Pinpoint the cell where the given text exists, returning its (X, Y) midpoint coordinate. 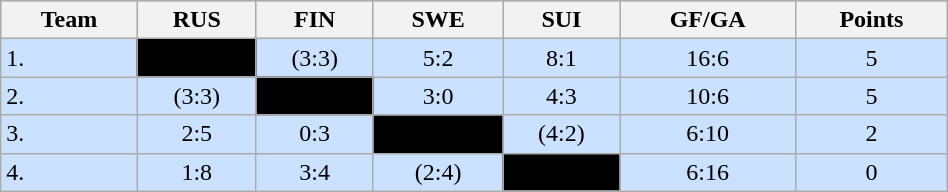
Team (69, 20)
3. (69, 134)
1:8 (196, 172)
10:6 (708, 96)
0 (872, 172)
4:3 (562, 96)
(4:2) (562, 134)
8:1 (562, 58)
2 (872, 134)
1. (69, 58)
(2:4) (438, 172)
6:16 (708, 172)
0:3 (314, 134)
FIN (314, 20)
2:5 (196, 134)
6:10 (708, 134)
16:6 (708, 58)
Points (872, 20)
4. (69, 172)
3:4 (314, 172)
3:0 (438, 96)
GF/GA (708, 20)
SWE (438, 20)
SUI (562, 20)
RUS (196, 20)
5:2 (438, 58)
2. (69, 96)
